Capture the cell that displays the provided text and extract its [x, y] central coordinate. 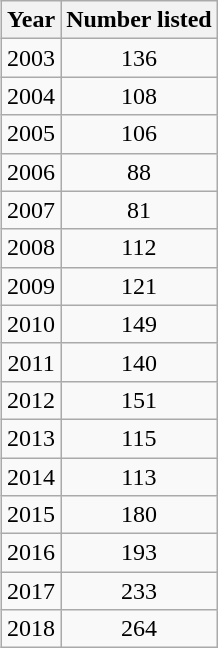
2013 [32, 438]
108 [140, 96]
180 [140, 515]
151 [140, 400]
2010 [32, 324]
112 [140, 248]
115 [140, 438]
2006 [32, 172]
2009 [32, 286]
113 [140, 477]
106 [140, 134]
193 [140, 553]
2007 [32, 210]
2018 [32, 629]
Year [32, 20]
140 [140, 362]
2011 [32, 362]
264 [140, 629]
149 [140, 324]
2014 [32, 477]
121 [140, 286]
233 [140, 591]
Number listed [140, 20]
2004 [32, 96]
2017 [32, 591]
2003 [32, 58]
2012 [32, 400]
2016 [32, 553]
2008 [32, 248]
88 [140, 172]
2015 [32, 515]
136 [140, 58]
81 [140, 210]
2005 [32, 134]
